Pinpoint the cell where the given text exists, returning its (x, y) midpoint coordinate. 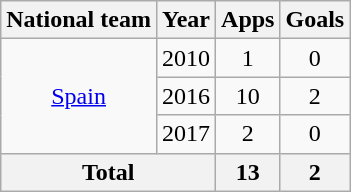
Year (186, 20)
Total (108, 172)
2016 (186, 96)
Spain (79, 96)
1 (248, 58)
10 (248, 96)
Apps (248, 20)
National team (79, 20)
2010 (186, 58)
Goals (315, 20)
13 (248, 172)
2017 (186, 134)
